Search for the cell housing the specified text and yield its (x, y) center coordinate. 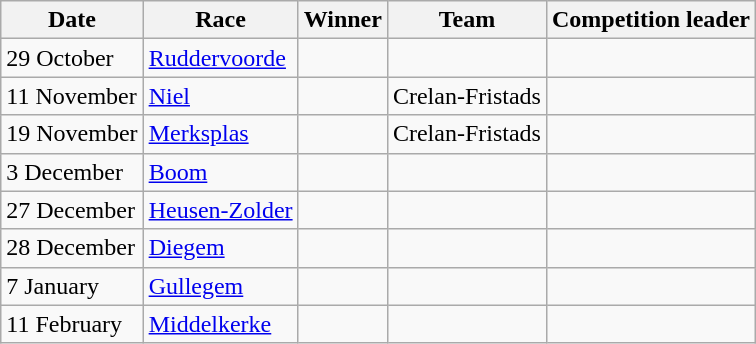
Boom (220, 172)
28 December (72, 248)
Date (72, 20)
Gullegem (220, 286)
Winner (342, 20)
Heusen-Zolder (220, 210)
Middelkerke (220, 324)
Competition leader (650, 20)
11 February (72, 324)
Niel (220, 96)
7 January (72, 286)
27 December (72, 210)
3 December (72, 172)
29 October (72, 58)
Ruddervoorde (220, 58)
19 November (72, 134)
Diegem (220, 248)
Merksplas (220, 134)
Race (220, 20)
Team (466, 20)
11 November (72, 96)
